Search for the cell housing the specified text and yield its [x, y] center coordinate. 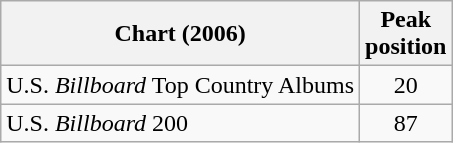
U.S. Billboard Top Country Albums [180, 85]
20 [406, 85]
Chart (2006) [180, 34]
87 [406, 123]
U.S. Billboard 200 [180, 123]
Peakposition [406, 34]
